Detect which cell encompasses the target text, then output its [X, Y] center coordinate. 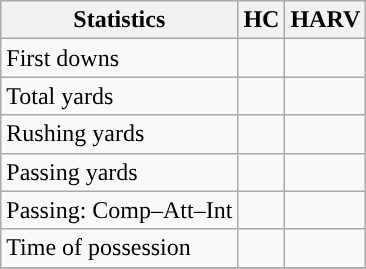
Total yards [120, 96]
First downs [120, 58]
HARV [326, 20]
Rushing yards [120, 134]
Statistics [120, 20]
Passing yards [120, 172]
HC [262, 20]
Passing: Comp–Att–Int [120, 210]
Time of possession [120, 248]
